Capture the cell that displays the provided text and extract its (X, Y) central coordinate. 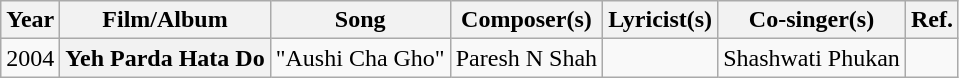
Co-singer(s) (812, 20)
Song (360, 20)
Lyricist(s) (660, 20)
Film/Album (165, 20)
Yeh Parda Hata Do (165, 58)
Paresh N Shah (526, 58)
2004 (30, 58)
Shashwati Phukan (812, 58)
"Aushi Cha Gho" (360, 58)
Ref. (932, 20)
Composer(s) (526, 20)
Year (30, 20)
